From the cell containing the given text, extract its center point as (X, Y) coordinate. 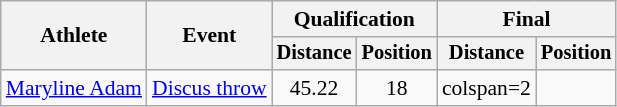
Discus throw (210, 88)
18 (397, 88)
Athlete (74, 36)
colspan=2 (486, 88)
45.22 (314, 88)
Event (210, 36)
Final (526, 19)
Qualification (354, 19)
Maryline Adam (74, 88)
